Detect which cell encompasses the target text, then output its (X, Y) center coordinate. 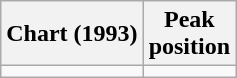
Peakposition (189, 34)
Chart (1993) (72, 34)
